Return (X, Y) of the center of cell containing provided text 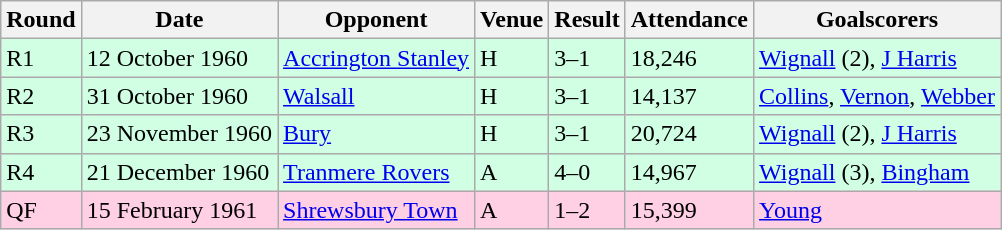
Accrington Stanley (376, 58)
Young (878, 210)
1–2 (587, 210)
Collins, Vernon, Webber (878, 96)
20,724 (689, 134)
Opponent (376, 20)
15 February 1961 (179, 210)
QF (41, 210)
14,137 (689, 96)
12 October 1960 (179, 58)
Wignall (3), Bingham (878, 172)
Date (179, 20)
Bury (376, 134)
15,399 (689, 210)
4–0 (587, 172)
Shrewsbury Town (376, 210)
Round (41, 20)
Goalscorers (878, 20)
Result (587, 20)
R4 (41, 172)
18,246 (689, 58)
14,967 (689, 172)
R1 (41, 58)
Venue (512, 20)
Tranmere Rovers (376, 172)
R2 (41, 96)
R3 (41, 134)
Walsall (376, 96)
31 October 1960 (179, 96)
21 December 1960 (179, 172)
23 November 1960 (179, 134)
Attendance (689, 20)
